Locate the cell with the specified text and output its (X, Y) center coordinate. 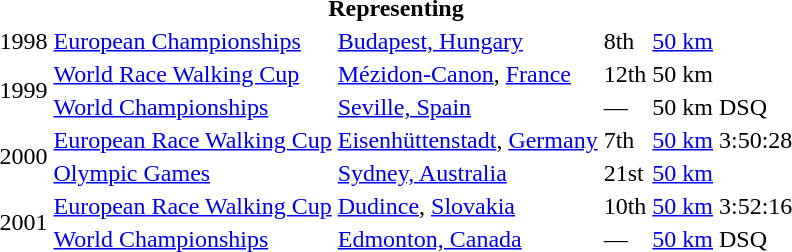
Sydney, Australia (468, 173)
Mézidon-Canon, France (468, 74)
Dudince, Slovakia (468, 206)
Olympic Games (192, 173)
— (625, 107)
Eisenhüttenstadt, Germany (468, 140)
Seville, Spain (468, 107)
21st (625, 173)
Budapest, Hungary (468, 41)
European Championships (192, 41)
10th (625, 206)
World Championships (192, 107)
8th (625, 41)
7th (625, 140)
12th (625, 74)
World Race Walking Cup (192, 74)
